Determine the (X, Y) coordinate at the center of the cell enclosing the given text.  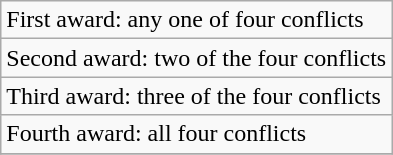
Second award: two of the four conflicts (196, 58)
First award: any one of four conflicts (196, 20)
Third award: three of the four conflicts (196, 96)
Fourth award: all four conflicts (196, 134)
